From the cell containing the given text, extract its center point as [x, y] coordinate. 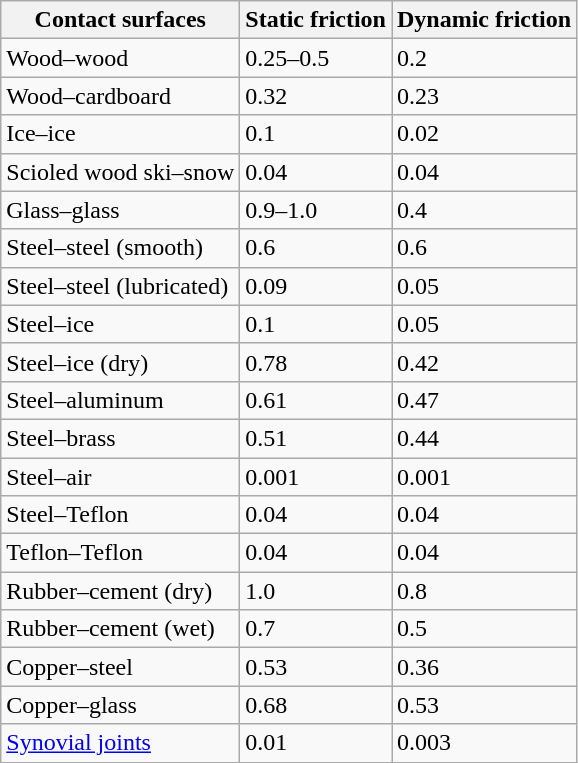
Steel–brass [120, 438]
Scioled wood ski–snow [120, 172]
Steel–steel (smooth) [120, 248]
Wood–wood [120, 58]
Contact surfaces [120, 20]
Copper–steel [120, 667]
0.42 [484, 362]
0.5 [484, 629]
0.47 [484, 400]
0.44 [484, 438]
0.01 [316, 743]
Copper–glass [120, 705]
Teflon–Teflon [120, 553]
0.8 [484, 591]
0.02 [484, 134]
Steel–ice [120, 324]
0.78 [316, 362]
Steel–aluminum [120, 400]
Steel–air [120, 477]
0.51 [316, 438]
0.61 [316, 400]
0.4 [484, 210]
1.0 [316, 591]
0.7 [316, 629]
0.2 [484, 58]
Synovial joints [120, 743]
Steel–ice (dry) [120, 362]
0.003 [484, 743]
0.9–1.0 [316, 210]
Dynamic friction [484, 20]
0.23 [484, 96]
Rubber–cement (wet) [120, 629]
Rubber–cement (dry) [120, 591]
Steel–steel (lubricated) [120, 286]
Glass–glass [120, 210]
Wood–cardboard [120, 96]
0.68 [316, 705]
Static friction [316, 20]
0.09 [316, 286]
0.36 [484, 667]
0.25–0.5 [316, 58]
Ice–ice [120, 134]
0.32 [316, 96]
Steel–Teflon [120, 515]
